Detect which cell encompasses the target text, then output its [x, y] center coordinate. 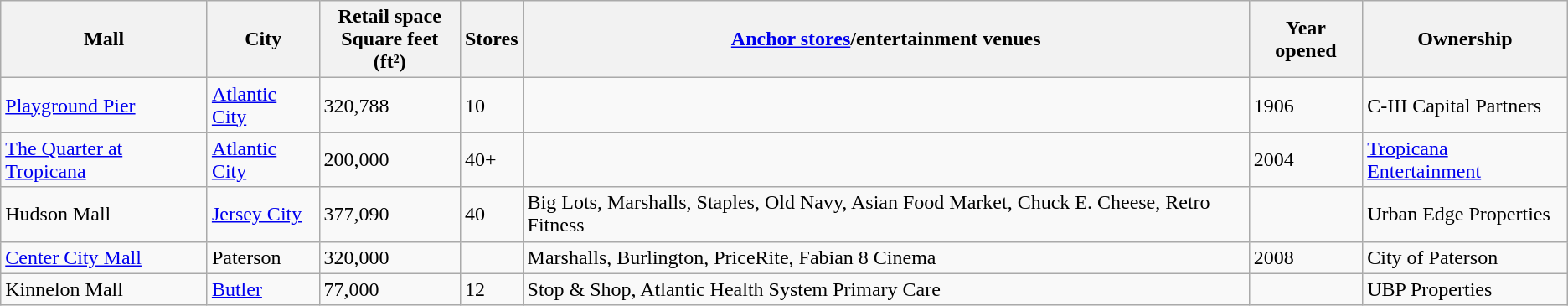
10 [491, 106]
Mall [104, 39]
Jersey City [263, 215]
Year opened [1305, 39]
City of Paterson [1466, 257]
200,000 [389, 159]
320,788 [389, 106]
40+ [491, 159]
377,090 [389, 215]
C-III Capital Partners [1466, 106]
Stop & Shop, Atlantic Health System Primary Care [886, 289]
2008 [1305, 257]
Anchor stores/entertainment venues [886, 39]
Big Lots, Marshalls, Staples, Old Navy, Asian Food Market, Chuck E. Cheese, Retro Fitness [886, 215]
UBP Properties [1466, 289]
Playground Pier [104, 106]
40 [491, 215]
Center City Mall [104, 257]
Marshalls, Burlington, PriceRite, Fabian 8 Cinema [886, 257]
77,000 [389, 289]
Hudson Mall [104, 215]
Urban Edge Properties [1466, 215]
1906 [1305, 106]
12 [491, 289]
Ownership [1466, 39]
The Quarter at Tropicana [104, 159]
320,000 [389, 257]
Retail spaceSquare feet (ft²) [389, 39]
City [263, 39]
Tropicana Entertainment [1466, 159]
Paterson [263, 257]
Butler [263, 289]
Kinnelon Mall [104, 289]
2004 [1305, 159]
Stores [491, 39]
